Determine the (x, y) coordinate at the center of the cell enclosing the given text.  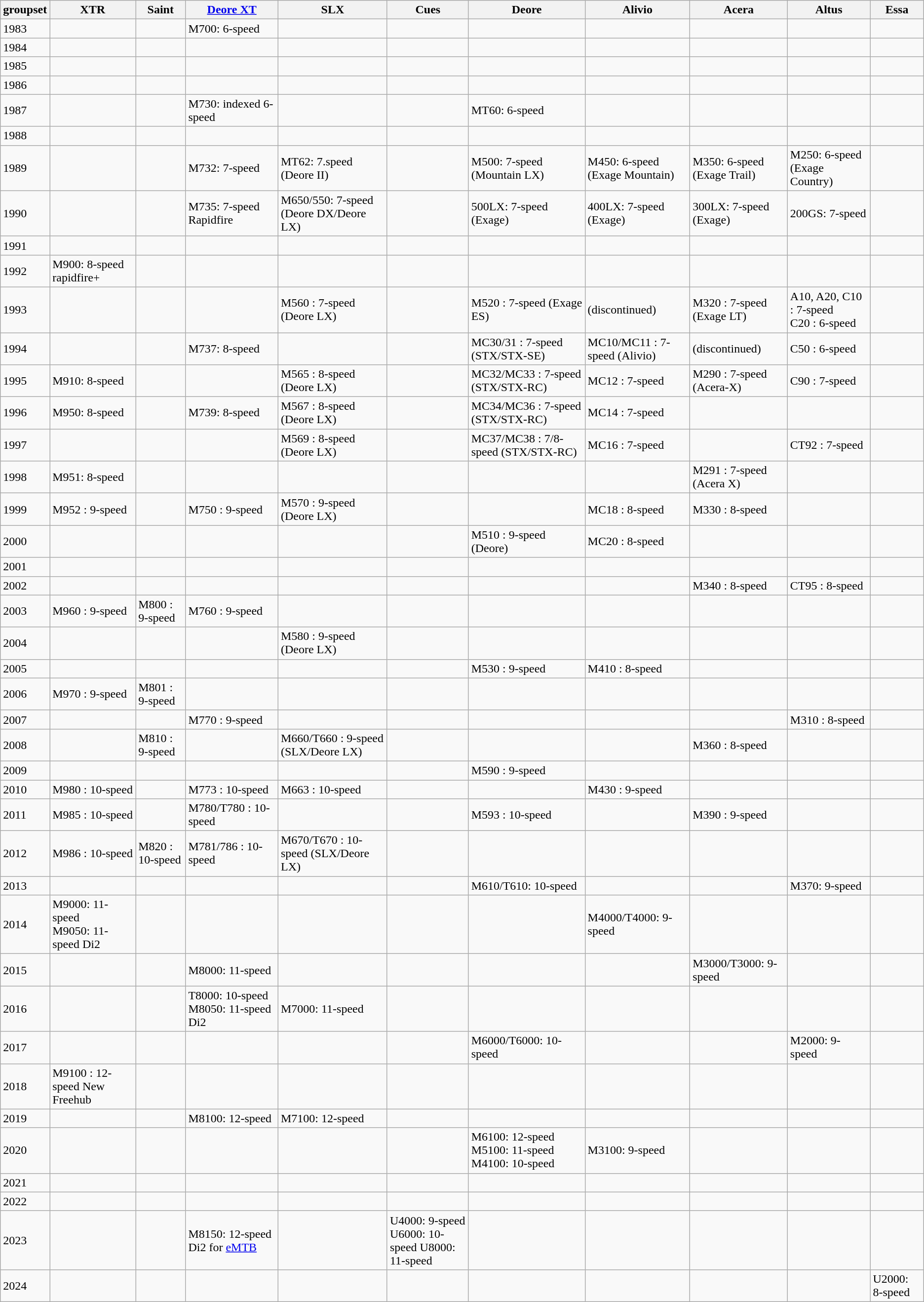
2014 (25, 924)
MC34/MC36 : 7-speed (STX/STX-RC) (527, 413)
M820 : 10-speed (161, 854)
M8150: 12-speed Di2 for eMTB (232, 1240)
M960 : 9-speed (93, 611)
M3000/T3000: 9-speed (739, 970)
1989 (25, 168)
M565 : 8-speed (Deore LX) (333, 381)
M570 : 9-speed (Deore LX) (333, 510)
2002 (25, 586)
M360 : 8-speed (739, 745)
M320 : 7-speed (Exage LT) (739, 310)
C50 : 6-speed (829, 349)
1990 (25, 213)
M781/786 : 10-speed (232, 854)
Deore XT (232, 10)
M567 : 8-speed (Deore LX) (333, 413)
MT62: 7.speed (Deore II) (333, 168)
1995 (25, 381)
M330 : 8-speed (739, 510)
M291 : 7-speed (Acera X) (739, 477)
2008 (25, 745)
M3100: 9-speed (638, 1150)
1997 (25, 445)
Acera (739, 10)
M4000/T4000: 9-speed (638, 924)
M8000: 11-speed (232, 970)
M390 : 9-speed (739, 815)
1994 (25, 349)
M800 : 9-speed (161, 611)
2010 (25, 789)
2007 (25, 719)
CT92 : 7-speed (829, 445)
M510 : 9-speed (Deore) (527, 541)
M732: 7-speed (232, 168)
MC20 : 8-speed (638, 541)
M520 : 7-speed (Exage ES) (527, 310)
200GS: 7-speed (829, 213)
M569 : 8-speed (Deore LX) (333, 445)
2005 (25, 669)
M730: indexed 6-speed (232, 111)
SLX (333, 10)
MC37/MC38 : 7/8-speed (STX/STX-RC) (527, 445)
M340 : 8-speed (739, 586)
M773 : 10-speed (232, 789)
1996 (25, 413)
2024 (25, 1286)
MC12 : 7-speed (638, 381)
2023 (25, 1240)
M663 : 10-speed (333, 789)
2011 (25, 815)
M700: 6-speed (232, 29)
M737: 8-speed (232, 349)
M650/550: 7-speed (Deore DX/Deore LX) (333, 213)
M593 : 10-speed (527, 815)
M985 : 10-speed (93, 815)
1991 (25, 245)
T8000: 10-speedM8050: 11-speed Di2 (232, 1009)
1988 (25, 136)
1999 (25, 510)
2016 (25, 1009)
MC10/MC11 : 7-speed (Alivio) (638, 349)
2009 (25, 770)
XTR (93, 10)
M780/T780 : 10-speed (232, 815)
MC18 : 8-speed (638, 510)
M350: 6-speed (Exage Trail) (739, 168)
M7100: 12-speed (333, 1118)
2018 (25, 1086)
M6000/T6000: 10-speed (527, 1048)
M610/T610: 10-speed (527, 886)
2003 (25, 611)
2021 (25, 1183)
M590 : 9-speed (527, 770)
M450: 6-speed (Exage Mountain) (638, 168)
M370: 9-speed (829, 886)
Alivio (638, 10)
M560 : 7-speed (Deore LX) (333, 310)
1984 (25, 47)
M986 : 10-speed (93, 854)
groupset (25, 10)
2015 (25, 970)
M660/T660 : 9-speed (SLX/Deore LX) (333, 745)
M951: 8-speed (93, 477)
Altus (829, 10)
M670/T670 : 10-speed (SLX/Deore LX) (333, 854)
M9000: 11-speedM9050: 11-speed Di2 (93, 924)
M735: 7-speed Rapidfire (232, 213)
M810 : 9-speed (161, 745)
2004 (25, 643)
M760 : 9-speed (232, 611)
MC30/31 : 7-speed (STX/STX-SE) (527, 349)
2020 (25, 1150)
Essa (897, 10)
M980 : 10-speed (93, 789)
M770 : 9-speed (232, 719)
2001 (25, 567)
M910: 8-speed (93, 381)
500LX: 7-speed (Exage) (527, 213)
MC14 : 7-speed (638, 413)
M410 : 8-speed (638, 669)
2019 (25, 1118)
1992 (25, 271)
M580 : 9-speed (Deore LX) (333, 643)
C90 : 7-speed (829, 381)
MC16 : 7-speed (638, 445)
M430 : 9-speed (638, 789)
M7000: 11-speed (333, 1009)
2012 (25, 854)
M8100: 12-speed (232, 1118)
M950: 8-speed (93, 413)
M970 : 9-speed (93, 694)
M9100 : 12-speed New Freehub (93, 1086)
M530 : 9-speed (527, 669)
M739: 8-speed (232, 413)
M801 : 9-speed (161, 694)
1985 (25, 66)
1987 (25, 111)
2022 (25, 1201)
M290 : 7-speed (Acera-X) (739, 381)
2013 (25, 886)
M2000: 9-speed (829, 1048)
1998 (25, 477)
A10, A20, C10 : 7-speedC20 : 6-speed (829, 310)
MT60: 6-speed (527, 111)
M250: 6-speed (Exage Country) (829, 168)
300LX: 7-speed (Exage) (739, 213)
M6100: 12-speedM5100: 11-speedM4100: 10-speed (527, 1150)
2017 (25, 1048)
1993 (25, 310)
M900: 8-speed rapidfire+ (93, 271)
Deore (527, 10)
CT95 : 8-speed (829, 586)
Cues (427, 10)
MC32/MC33 : 7-speed (STX/STX-RC) (527, 381)
M952 : 9-speed (93, 510)
U4000: 9-speedU6000: 10-speed U8000: 11-speed (427, 1240)
400LX: 7-speed (Exage) (638, 213)
M750 : 9-speed (232, 510)
M310 : 8-speed (829, 719)
2000 (25, 541)
M500: 7-speed (Mountain LX) (527, 168)
1986 (25, 85)
1983 (25, 29)
2006 (25, 694)
U2000: 8-speed (897, 1286)
Saint (161, 10)
